Extract the [X, Y] coordinate from the center of the cell holding the provided text.  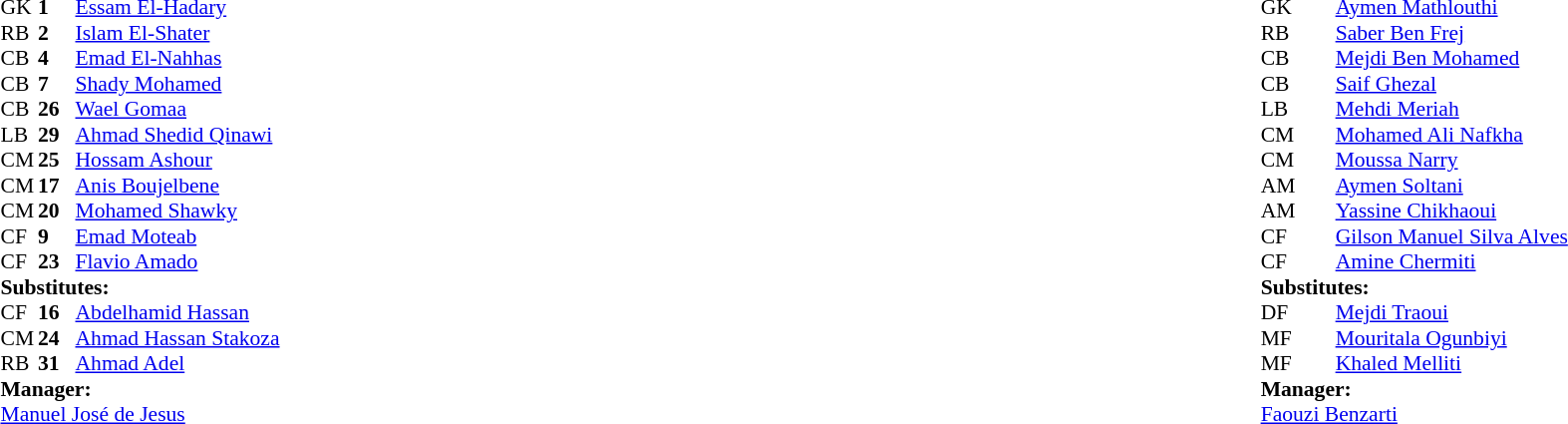
Khaled Melliti [1451, 364]
Emad Moteab [177, 236]
4 [57, 59]
Gilson Manuel Silva Alves [1451, 236]
Mouritala Ogunbiyi [1451, 338]
Amine Chermiti [1451, 262]
9 [57, 236]
23 [57, 262]
Ahmad Adel [177, 364]
Islam El-Shater [177, 33]
Mejdi Traoui [1451, 312]
17 [57, 186]
16 [57, 312]
Wael Gomaa [177, 109]
Hossam Ashour [177, 161]
26 [57, 109]
Saber Ben Frej [1451, 33]
29 [57, 135]
2 [57, 33]
20 [57, 211]
Mohamed Shawky [177, 211]
Yassine Chikhaoui [1451, 211]
Mehdi Meriah [1451, 109]
Shady Mohamed [177, 84]
Anis Boujelbene [177, 186]
7 [57, 84]
25 [57, 161]
24 [57, 338]
Aymen Soltani [1451, 186]
Flavio Amado [177, 262]
DF [1280, 312]
Abdelhamid Hassan [177, 312]
Mohamed Ali Nafkha [1451, 135]
31 [57, 364]
Ahmad Shedid Qinawi [177, 135]
Saif Ghezal [1451, 84]
Emad El-Nahhas [177, 59]
Moussa Narry [1451, 161]
Ahmad Hassan Stakoza [177, 338]
Mejdi Ben Mohamed [1451, 59]
